Output the [X, Y] coordinate of the center of the cell containing the given text.  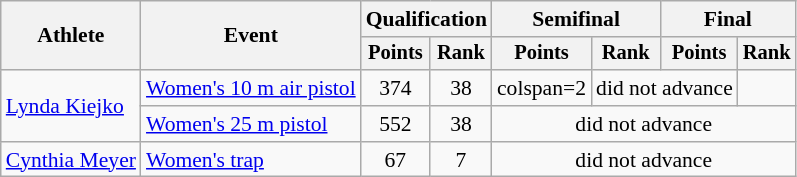
Final [728, 19]
Semifinal [576, 19]
Women's 10 m air pistol [251, 88]
552 [396, 124]
Athlete [71, 36]
colspan=2 [542, 88]
Women's 25 m pistol [251, 124]
Event [251, 36]
Lynda Kiejko [71, 106]
Qualification [426, 19]
374 [396, 88]
